Capture the cell that displays the provided text and extract its [X, Y] central coordinate. 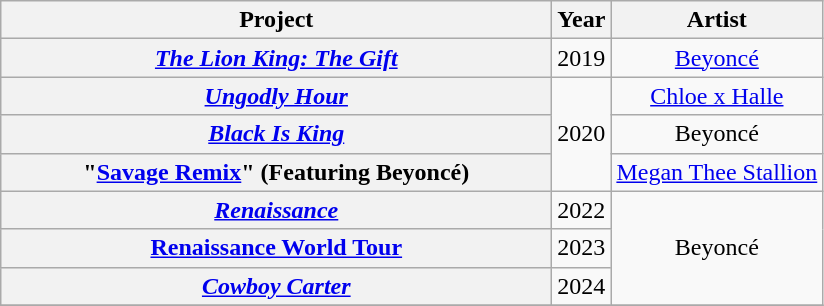
Cowboy Carter [276, 286]
Ungodly Hour [276, 96]
"Savage Remix" (Featuring Beyoncé) [276, 172]
Project [276, 20]
Artist [717, 20]
2024 [582, 286]
2020 [582, 134]
Megan Thee Stallion [717, 172]
2023 [582, 248]
2019 [582, 58]
Chloe x Halle [717, 96]
2022 [582, 210]
Black Is King [276, 134]
Renaissance World Tour [276, 248]
Renaissance [276, 210]
Year [582, 20]
The Lion King: The Gift [276, 58]
